Provide the (x, y) coordinate of the cell's center where the given text is located.  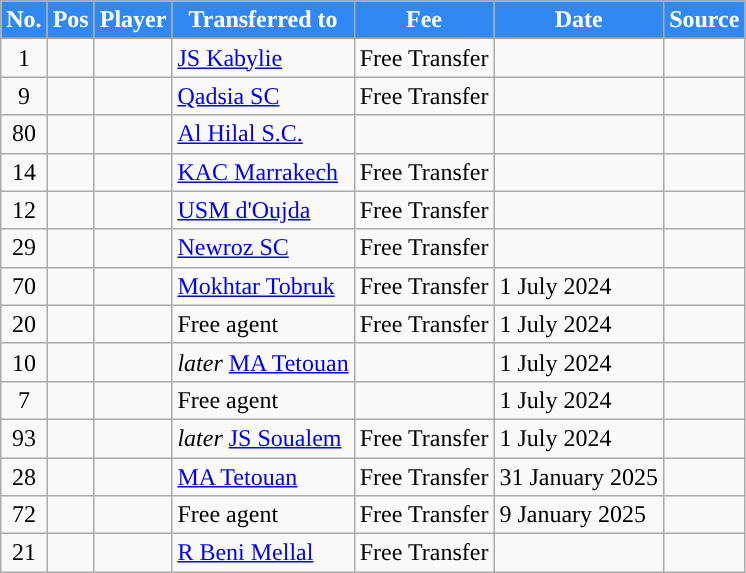
Player (133, 20)
31 January 2025 (579, 477)
29 (24, 248)
70 (24, 286)
later MA Tetouan (263, 362)
JS Kabylie (263, 58)
14 (24, 172)
12 (24, 210)
9 January 2025 (579, 515)
later JS Soualem (263, 438)
28 (24, 477)
No. (24, 20)
1 (24, 58)
KAC Marrakech (263, 172)
93 (24, 438)
Fee (424, 20)
Mokhtar Tobruk (263, 286)
7 (24, 400)
Source (704, 20)
R Beni Mellal (263, 553)
MA Tetouan (263, 477)
10 (24, 362)
Al Hilal S.C. (263, 134)
80 (24, 134)
Newroz SC (263, 248)
Qadsia SC (263, 96)
USM d'Oujda (263, 210)
9 (24, 96)
Date (579, 20)
72 (24, 515)
Pos (70, 20)
21 (24, 553)
20 (24, 324)
Transferred to (263, 20)
